Locate the cell with the specified text and output its [x, y] center coordinate. 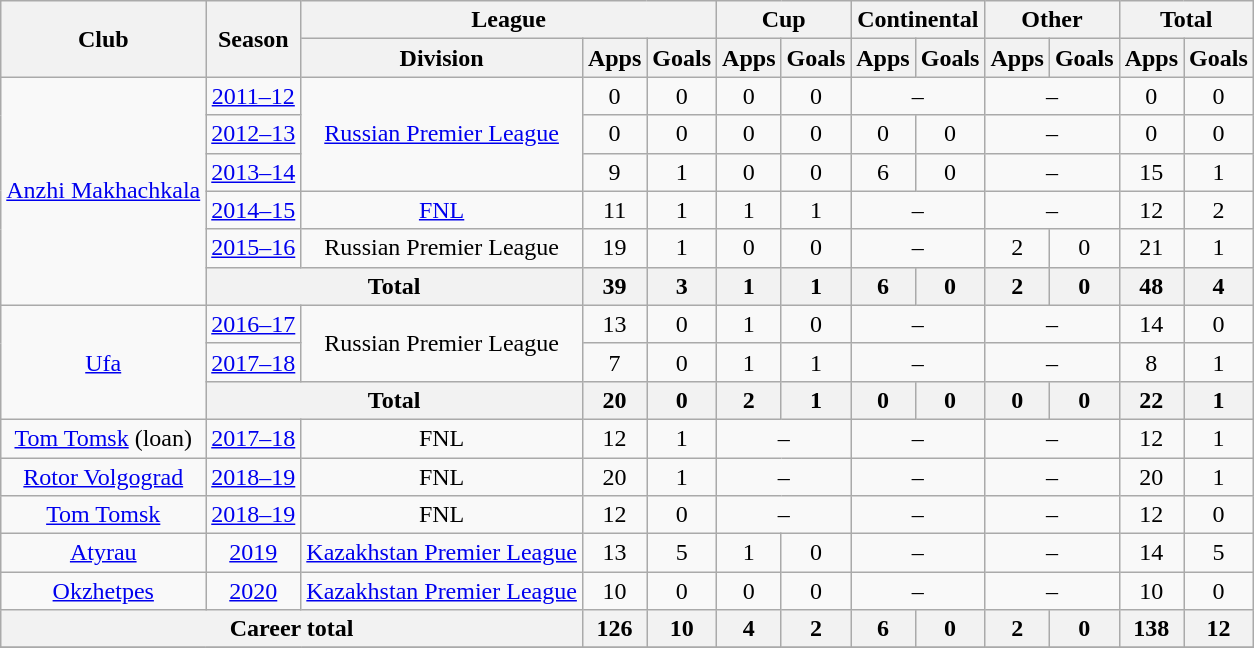
Season [254, 39]
8 [1151, 362]
Continental [918, 20]
Division [442, 58]
21 [1151, 248]
Career total [292, 629]
2012–13 [254, 134]
Okzhetpes [104, 591]
Club [104, 39]
2016–17 [254, 324]
Anzhi Makhachkala [104, 191]
48 [1151, 286]
3 [682, 286]
15 [1151, 172]
2020 [254, 591]
Tom Tomsk (loan) [104, 438]
2014–15 [254, 210]
2015–16 [254, 248]
11 [614, 210]
126 [614, 629]
2019 [254, 553]
39 [614, 286]
Tom Tomsk [104, 515]
League [509, 20]
Ufa [104, 362]
Cup [784, 20]
Rotor Volgograd [104, 477]
9 [614, 172]
138 [1151, 629]
Atyrau [104, 553]
Other [1052, 20]
7 [614, 362]
22 [1151, 400]
2013–14 [254, 172]
2011–12 [254, 96]
19 [614, 248]
